Output the (x, y) coordinate of the center of the cell containing the given text.  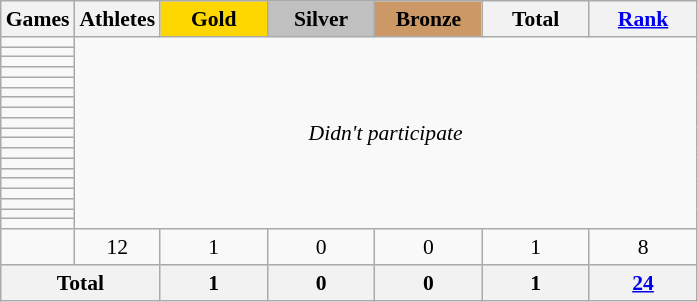
Games (38, 19)
Athletes (117, 19)
Bronze (428, 19)
Silver (320, 19)
8 (642, 247)
24 (642, 283)
Rank (642, 19)
Didn't participate (385, 133)
12 (117, 247)
Gold (214, 19)
